Extract the [X, Y] coordinate from the center of the cell holding the provided text.  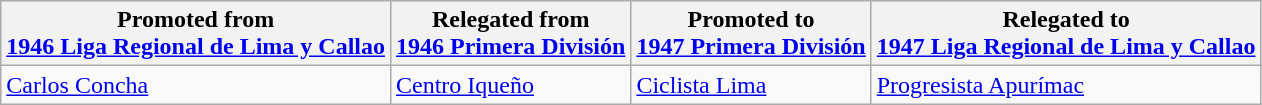
Carlos Concha [196, 85]
Ciclista Lima [751, 85]
Promoted to1947 Primera División [751, 34]
Promoted from1946 Liga Regional de Lima y Callao [196, 34]
Relegated from1946 Primera División [510, 34]
Progresista Apurímac [1066, 85]
Relegated to1947 Liga Regional de Lima y Callao [1066, 34]
Centro Iqueño [510, 85]
